Return the [x, y] coordinate for the center point of the cell that contains the specified text.  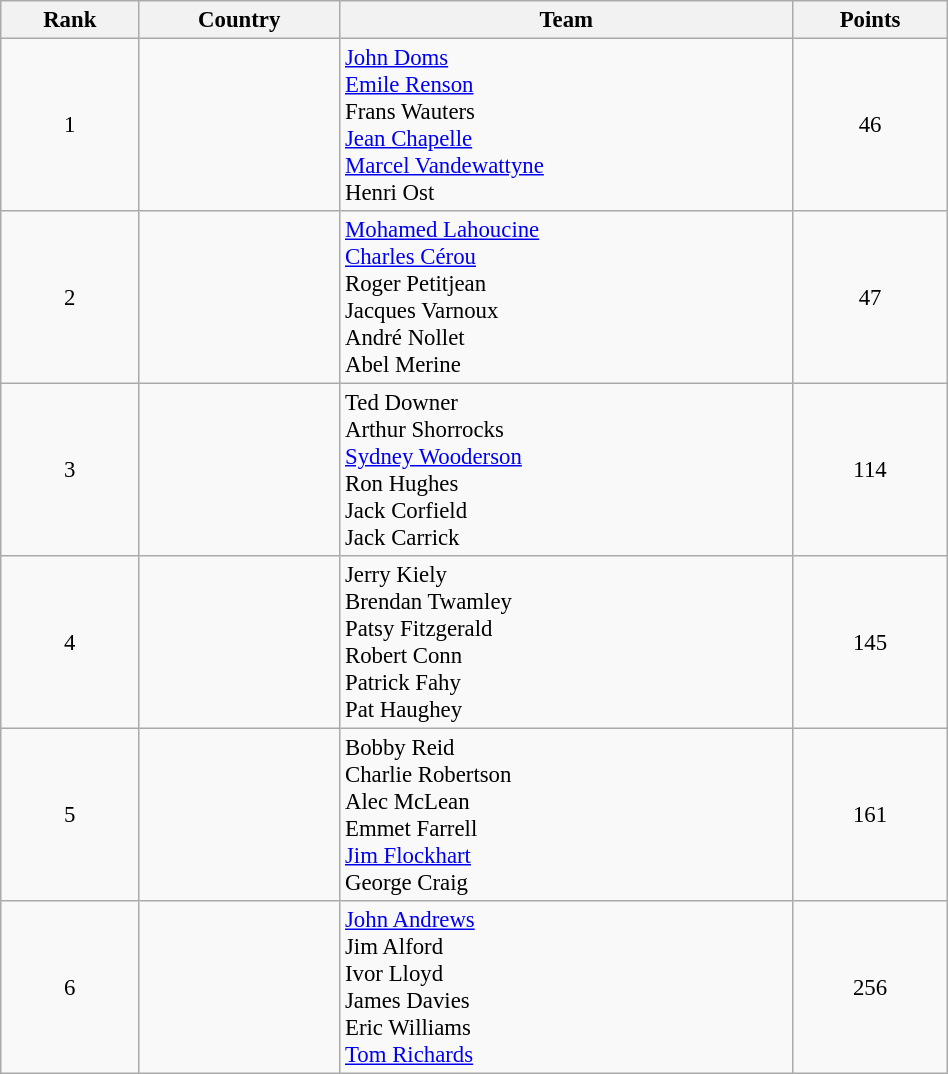
2 [70, 298]
Points [870, 20]
Ted DownerArthur ShorrocksSydney WoodersonRon HughesJack CorfieldJack Carrick [566, 470]
46 [870, 126]
4 [70, 642]
114 [870, 470]
John DomsEmile RensonFrans WautersJean ChapelleMarcel VandewattyneHenri Ost [566, 126]
Rank [70, 20]
Team [566, 20]
5 [70, 816]
Mohamed LahoucineCharles CérouRoger PetitjeanJacques VarnouxAndré NolletAbel Merine [566, 298]
145 [870, 642]
Country [240, 20]
1 [70, 126]
Jerry KielyBrendan TwamleyPatsy FitzgeraldRobert ConnPatrick FahyPat Haughey [566, 642]
Bobby ReidCharlie RobertsonAlec McLeanEmmet FarrellJim FlockhartGeorge Craig [566, 816]
47 [870, 298]
3 [70, 470]
161 [870, 816]
